From the cell containing the given text, extract its center point as (X, Y) coordinate. 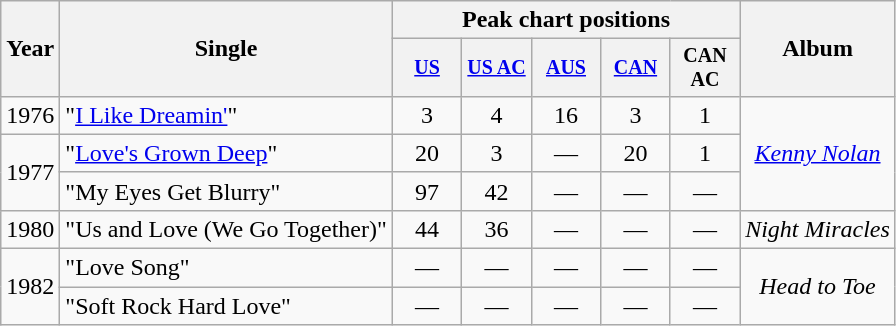
AUS (566, 68)
44 (426, 229)
Album (818, 49)
Year (30, 49)
CAN AC (704, 68)
US (426, 68)
"Us and Love (We Go Together)" (226, 229)
"Soft Rock Hard Love" (226, 306)
Peak chart positions (566, 20)
US AC (496, 68)
36 (496, 229)
"Love Song" (226, 268)
4 (496, 115)
Kenny Nolan (818, 153)
"I Like Dreamin'" (226, 115)
1977 (30, 172)
16 (566, 115)
42 (496, 191)
CAN (636, 68)
"Love's Grown Deep" (226, 153)
Head to Toe (818, 287)
97 (426, 191)
1976 (30, 115)
Night Miracles (818, 229)
1980 (30, 229)
"My Eyes Get Blurry" (226, 191)
1982 (30, 287)
Single (226, 49)
